Capture the cell that displays the provided text and extract its [X, Y] central coordinate. 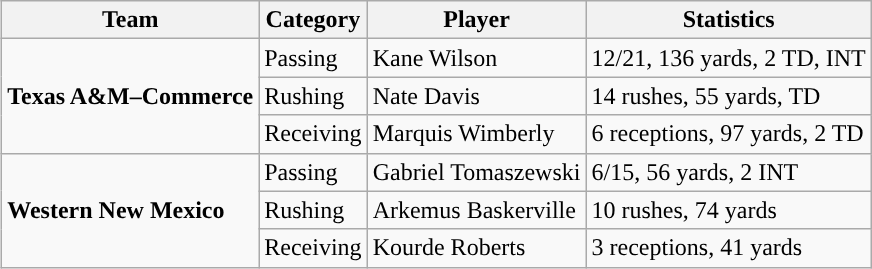
6/15, 56 yards, 2 INT [728, 172]
Kane Wilson [476, 58]
Team [130, 20]
Western New Mexico [130, 210]
Nate Davis [476, 96]
Statistics [728, 20]
Arkemus Baskerville [476, 210]
14 rushes, 55 yards, TD [728, 96]
Texas A&M–Commerce [130, 96]
Gabriel Tomaszewski [476, 172]
10 rushes, 74 yards [728, 210]
Kourde Roberts [476, 248]
6 receptions, 97 yards, 2 TD [728, 134]
Category [313, 20]
12/21, 136 yards, 2 TD, INT [728, 58]
Player [476, 20]
Marquis Wimberly [476, 134]
3 receptions, 41 yards [728, 248]
